Capture the cell that displays the provided text and extract its [x, y] central coordinate. 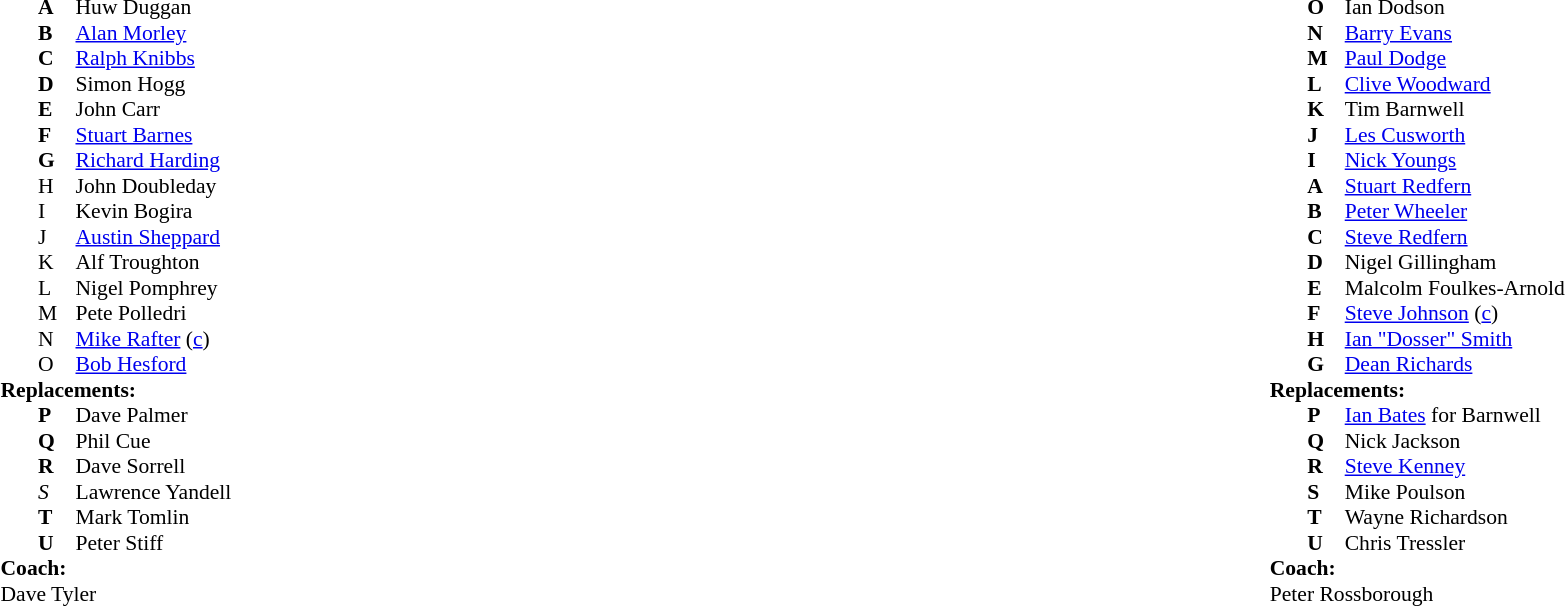
Bob Hesford [154, 365]
Kevin Bogira [154, 211]
Simon Hogg [154, 84]
Malcolm Foulkes-Arnold [1455, 288]
Les Cusworth [1455, 135]
Ian Bates for Barnwell [1455, 415]
Steve Johnson (c) [1455, 313]
Barry Evans [1455, 33]
Dave Palmer [154, 415]
Paul Dodge [1455, 59]
O [57, 365]
Wayne Richardson [1455, 517]
Richard Harding [154, 161]
Nick Youngs [1455, 161]
Peter Stiff [154, 543]
A [1326, 186]
Dave Sorrell [154, 467]
Mark Tomlin [154, 517]
Pete Polledri [154, 313]
Nigel Pomphrey [154, 288]
Ralph Knibbs [154, 59]
Clive Woodward [1455, 84]
Nick Jackson [1455, 441]
Lawrence Yandell [154, 492]
Phil Cue [154, 441]
Dean Richards [1455, 365]
Mike Poulson [1455, 492]
Tim Barnwell [1455, 109]
Steve Kenney [1455, 467]
Stuart Redfern [1455, 186]
John Carr [154, 109]
Alf Troughton [154, 263]
Ian "Dosser" Smith [1455, 339]
Peter Wheeler [1455, 211]
Chris Tressler [1455, 543]
Stuart Barnes [154, 135]
Nigel Gillingham [1455, 263]
John Doubleday [154, 186]
Mike Rafter (c) [154, 339]
Steve Redfern [1455, 237]
Austin Sheppard [154, 237]
Alan Morley [154, 33]
